Return (X, Y) of the center of cell containing provided text 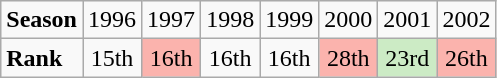
1998 (230, 20)
1999 (290, 20)
26th (466, 58)
2002 (466, 20)
15th (112, 58)
Season (42, 20)
1997 (172, 20)
28th (348, 58)
23rd (408, 58)
Rank (42, 58)
2000 (348, 20)
1996 (112, 20)
2001 (408, 20)
